Detect which cell encompasses the target text, then output its (X, Y) center coordinate. 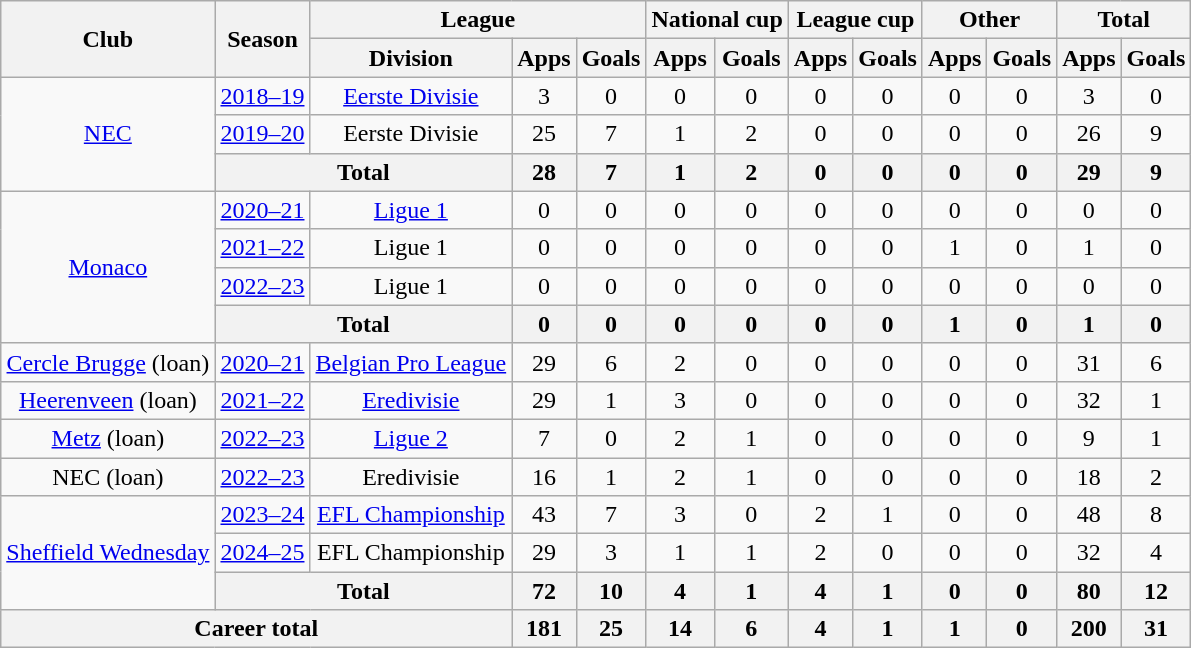
16 (544, 477)
League cup (855, 20)
Career total (256, 629)
National cup (717, 20)
80 (1089, 591)
10 (611, 591)
Season (262, 39)
18 (1089, 477)
Ligue 2 (411, 438)
Belgian Pro League (411, 362)
2018–19 (262, 96)
Cercle Brugge (loan) (108, 362)
Metz (loan) (108, 438)
Sheffield Wednesday (108, 553)
League (478, 20)
8 (1156, 515)
2019–20 (262, 134)
181 (544, 629)
43 (544, 515)
NEC (108, 134)
Heerenveen (loan) (108, 400)
200 (1089, 629)
NEC (loan) (108, 477)
14 (680, 629)
48 (1089, 515)
2024–25 (262, 553)
26 (1089, 134)
12 (1156, 591)
28 (544, 172)
Other (989, 20)
Monaco (108, 267)
72 (544, 591)
Division (411, 58)
Club (108, 39)
2023–24 (262, 515)
